Detect which cell encompasses the target text, then output its [X, Y] center coordinate. 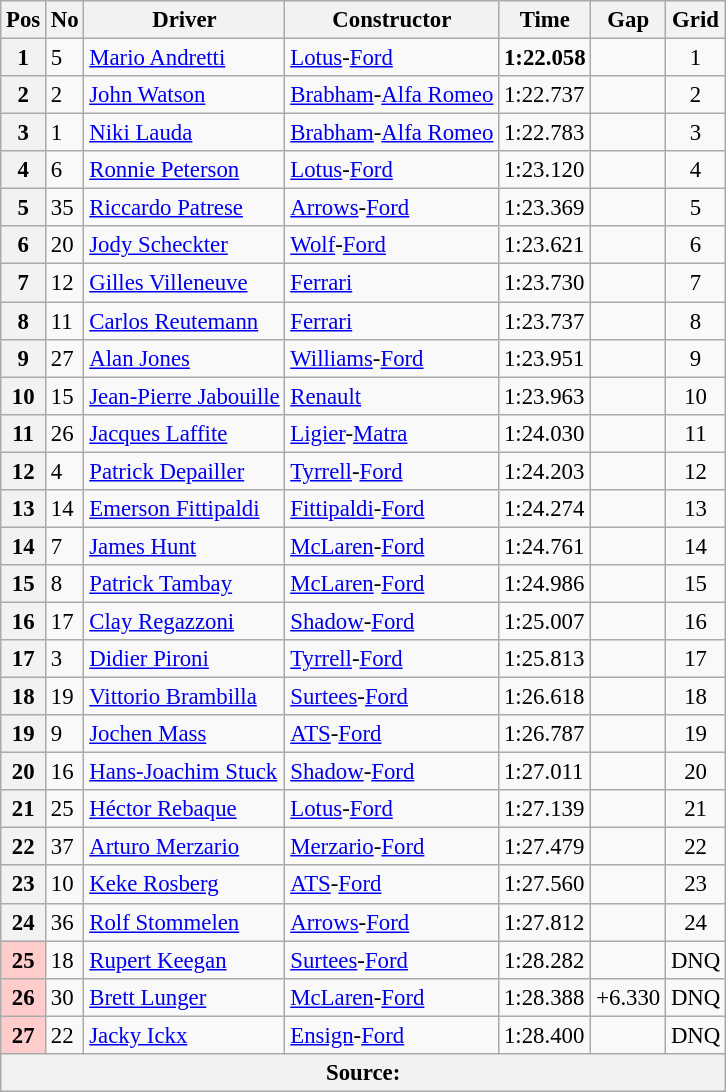
Gap [628, 20]
1:26.787 [545, 734]
1:26.618 [545, 697]
Jacques Laffite [184, 433]
1:28.388 [545, 997]
1:23.951 [545, 358]
1:24.986 [545, 584]
Ligier-Matra [392, 433]
36 [65, 922]
Wolf-Ford [392, 245]
1:23.120 [545, 170]
Emerson Fittipaldi [184, 509]
Arturo Merzario [184, 847]
1:27.139 [545, 809]
Pos [24, 20]
Driver [184, 20]
No [65, 20]
1:23.730 [545, 283]
Keke Rosberg [184, 885]
Clay Regazzoni [184, 621]
1:22.737 [545, 95]
Time [545, 20]
Merzario-Ford [392, 847]
Renault [392, 396]
1:23.737 [545, 321]
1:24.761 [545, 546]
Alan Jones [184, 358]
Carlos Reutemann [184, 321]
1:24.030 [545, 433]
Héctor Rebaque [184, 809]
1:27.560 [545, 885]
Vittorio Brambilla [184, 697]
1:27.479 [545, 847]
Ronnie Peterson [184, 170]
Gilles Villeneuve [184, 283]
Brett Lunger [184, 997]
Jean-Pierre Jabouille [184, 396]
30 [65, 997]
Mario Andretti [184, 58]
John Watson [184, 95]
Niki Lauda [184, 133]
Jacky Ickx [184, 1035]
Rolf Stommelen [184, 922]
Source: [364, 1073]
Jody Scheckter [184, 245]
1:27.812 [545, 922]
37 [65, 847]
1:28.400 [545, 1035]
Patrick Depailler [184, 471]
1:25.007 [545, 621]
Riccardo Patrese [184, 208]
Didier Pironi [184, 659]
Ensign-Ford [392, 1035]
1:24.274 [545, 509]
Fittipaldi-Ford [392, 509]
1:24.203 [545, 471]
1:22.058 [545, 58]
1:23.369 [545, 208]
Patrick Tambay [184, 584]
1:23.621 [545, 245]
+6.330 [628, 997]
1:23.963 [545, 396]
1:22.783 [545, 133]
Grid [696, 20]
35 [65, 208]
1:27.011 [545, 772]
Hans-Joachim Stuck [184, 772]
Constructor [392, 20]
Rupert Keegan [184, 960]
1:28.282 [545, 960]
1:25.813 [545, 659]
Williams-Ford [392, 358]
Jochen Mass [184, 734]
James Hunt [184, 546]
